For the text-containing cell, return its midpoint in [x, y] coordinate format. 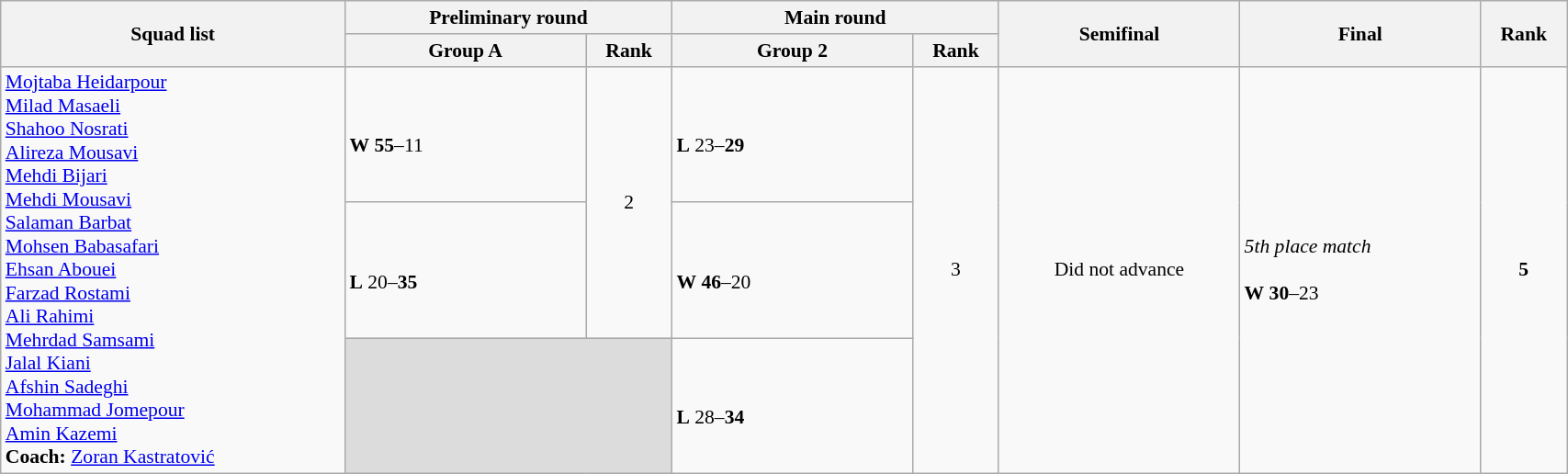
2 [629, 202]
5 [1524, 270]
5th place matchW 30–23 [1360, 270]
Did not advance [1119, 270]
W 46–20 [792, 270]
W 55–11 [465, 134]
Group 2 [792, 51]
L 28–34 [792, 406]
Main round [835, 17]
L 20–35 [465, 270]
3 [956, 270]
L 23–29 [792, 134]
Group A [465, 51]
Semifinal [1119, 33]
Squad list [173, 33]
Preliminary round [508, 17]
Final [1360, 33]
